Determine the [X, Y] coordinate at the center of the cell enclosing the given text.  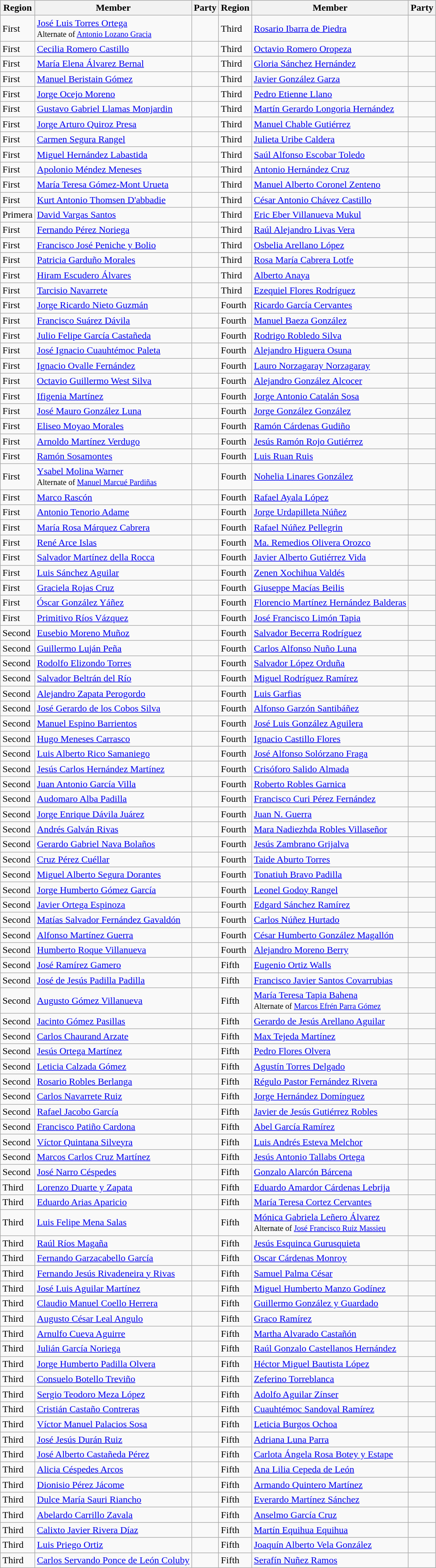
Régulo Pastor Fernández Rivera [330, 1081]
Kurt Antonio Thomsen D'abbadie [113, 199]
Patricia Garduño Morales [113, 260]
Andrés Galván Rivas [113, 829]
Adolfo Aguilar Zínser [330, 1394]
Taide Aburto Torres [330, 859]
Matías Salvador Fernández Gavaldón [113, 920]
Pedro Flores Olvera [330, 1051]
Francisco Javier Santos Covarrubias [330, 980]
Crisóforo Salido Almada [330, 769]
María Teresa Gómez-Mont Urueta [113, 184]
Rodrigo Robledo Silva [330, 335]
Rodolfo Elizondo Torres [113, 663]
Cecilia Romero Castillo [113, 49]
Augusto César Leal Angulo [113, 1319]
Miguel Humberto Manzo Godínez [330, 1288]
Joaquín Alberto Vela González [330, 1545]
Augusto Gómez Villanueva [113, 1001]
Luis Garfias [330, 694]
Dulce María Sauri Riancho [113, 1500]
Primitivo Ríos Vázquez [113, 618]
Francisco Suárez Dávila [113, 320]
Hugo Meneses Carrasco [113, 739]
Jorge Ricardo Nieto Guzmán [113, 305]
Pedro Etienne Llano [330, 94]
Manuel Espino Barrientos [113, 724]
Gerardo Gabriel Nava Bolaños [113, 844]
Calixto Javier Rivera Díaz [113, 1530]
Jesús Esquinca Gurusquieta [330, 1243]
Alejandro Moreno Berry [330, 950]
Víctor Quintana Silveyra [113, 1142]
Salvador Becerra Rodríguez [330, 633]
Ramón Sosamontes [113, 456]
Manuel Alberto Coronel Zenteno [330, 184]
Guillermo Luján Peña [113, 648]
José Ramírez Gamero [113, 965]
Jorge Ocejo Moreno [113, 94]
Ramón Cárdenas Gudiño [330, 426]
Tarcisio Navarrete [113, 290]
José Jesús Durán Ruiz [113, 1439]
Gonzalo Alarcón Bárcena [330, 1172]
Leonel Godoy Rangel [330, 889]
Jesús Carlos Hernández Martínez [113, 769]
Octavio Guillermo West Silva [113, 381]
Luis Sánchez Aguilar [113, 573]
Luis Alberto Rico Samaniego [113, 754]
Rafael Ayala López [330, 497]
José Luis Torres OrtegaAlternate of Antonio Lozano Gracia [113, 29]
Francisco José Peniche y Bolio [113, 245]
Jorge Humberto Padilla Olvera [113, 1364]
Graciela Rojas Cruz [113, 588]
Francisco Curi Pérez Fernández [330, 799]
Salvador Martínez della Rocca [113, 558]
Eusebio Moreno Muñoz [113, 633]
Julián García Noriega [113, 1349]
Cuauhtémoc Sandoval Ramírez [330, 1409]
Fernando Garzacabello García [113, 1258]
Javier González Garza [330, 79]
Miguel Rodríguez Ramírez [330, 678]
Everardo Martínez Sánchez [330, 1500]
Eric Eber Villanueva Mukul [330, 215]
José Mauro González Luna [113, 411]
Jorge Urdapilleta Núñez [330, 512]
Raúl Gonzalo Castellanos Hernández [330, 1349]
Carlos Alfonso Nuño Luna [330, 648]
Martín Gerardo Longoria Hernández [330, 109]
Fernando Pérez Noriega [113, 230]
Sergio Teodoro Meza López [113, 1394]
Abelardo Carrillo Zavala [113, 1515]
Gustavo Gabriel Llamas Monjardin [113, 109]
Anselmo García Cruz [330, 1515]
Samuel Palma César [330, 1273]
Alejandro Zapata Perogordo [113, 694]
Ysabel Molina WarnerAlternate of Manuel Marcué Pardiñas [113, 477]
Martín Equihua Equihua [330, 1530]
Salvador López Orduña [330, 663]
José Narro Céspedes [113, 1172]
Carlos Servando Ponce de León Coluby [113, 1560]
Ignacio Castillo Flores [330, 739]
Jacinto Gómez Pasillas [113, 1021]
Roberto Robles Garnica [330, 784]
Marco Rascón [113, 497]
Alfonso Garzón Santibáñez [330, 709]
René Arce Islas [113, 542]
Rafael Jacobo García [113, 1112]
Zenen Xochihua Valdés [330, 573]
Carlota Ángela Rosa Botey y Estape [330, 1455]
Jorge Antonio Catalán Sosa [330, 396]
Rosario Robles Berlanga [113, 1081]
Eugenio Ortiz Walls [330, 965]
Lauro Norzagaray Norzagaray [330, 366]
María Teresa Cortez Cervantes [330, 1202]
César Humberto González Magallón [330, 935]
José Ignacio Cuauhtémoc Paleta [113, 351]
Raúl Alejandro Livas Vera [330, 230]
Osbelia Arellano López [330, 245]
José Francisco Limón Tapia [330, 618]
Ma. Remedios Olivera Orozco [330, 542]
María Teresa Tapia BahenaAlternate of Marcos Efrén Parra Gómez [330, 1001]
Florencio Martínez Hernández Balderas [330, 603]
Javier de Jesús Gutiérrez Robles [330, 1112]
Claudio Manuel Coello Herrera [113, 1303]
Carmen Segura Rangel [113, 139]
Leticia Calzada Gómez [113, 1066]
Nohelia Linares González [330, 477]
Gerardo de Jesús Arellano Aguilar [330, 1021]
Julio Felipe García Castañeda [113, 335]
Francisco Patiño Cardona [113, 1127]
Jorge González González [330, 411]
Armando Quintero Martínez [330, 1485]
Juan Antonio García Villa [113, 784]
Manuel Chable Gutiérrez [330, 124]
Antonio Tenorio Adame [113, 512]
José Alberto Castañeda Pérez [113, 1455]
Alfonso Martínez Guerra [113, 935]
Alberto Anaya [330, 275]
Max Tejeda Martínez [330, 1036]
Mónica Gabriela Leñero ÁlvarezAlternate of José Francisco Ruiz Massieu [330, 1223]
José Alfonso Solórzano Fraga [330, 754]
Primera [17, 215]
Giuseppe Macías Beilis [330, 588]
Guillermo González y Guardado [330, 1303]
Martha Alvarado Castañón [330, 1334]
Edgard Sánchez Ramírez [330, 905]
Raúl Ríos Magaña [113, 1243]
Consuelo Botello Treviño [113, 1379]
Arnoldo Martínez Verdugo [113, 441]
Cruz Pérez Cuéllar [113, 859]
Manuel Beristain Gómez [113, 79]
Luis Priego Ortiz [113, 1545]
Julieta Uribe Caldera [330, 139]
Luis Andrés Esteva Melchor [330, 1142]
Apolonio Méndez Meneses [113, 169]
Manuel Baeza González [330, 320]
Oscar Cárdenas Monroy [330, 1258]
José de Jesús Padilla Padilla [113, 980]
Antonio Hernández Cruz [330, 169]
César Antonio Chávez Castillo [330, 199]
Héctor Miguel Bautista López [330, 1364]
Humberto Roque Villanueva [113, 950]
Audomaro Alba Padilla [113, 799]
Jorge Hernández Domínguez [330, 1096]
Octavio Romero Oropeza [330, 49]
Alejandro González Alcocer [330, 381]
Ricardo García Cervantes [330, 305]
Miguel Alberto Segura Dorantes [113, 874]
Zeferino Torreblanca [330, 1379]
Jorge Humberto Gómez García [113, 889]
Leticia Burgos Ochoa [330, 1424]
Arnulfo Cueva Aguirre [113, 1334]
Rosario Ibarra de Piedra [330, 29]
Carlos Chaurand Arzate [113, 1036]
Serafín Nuñez Ramos [330, 1560]
Fernando Jesús Rivadeneira y Rivas [113, 1273]
Luis Ruan Ruis [330, 456]
Javier Ortega Espinoza [113, 905]
Jesús Antonio Tallabs Ortega [330, 1157]
Ignacio Ovalle Fernández [113, 366]
Juan N. Guerra [330, 814]
Alicia Céspedes Arcos [113, 1470]
Carlos Navarrete Ruiz [113, 1096]
Óscar González Yáñez [113, 603]
Graco Ramírez [330, 1319]
Alejandro Higuera Osuna [330, 351]
Jorge Enrique Dávila Juárez [113, 814]
Rafael Núñez Pellegrin [330, 527]
Carlos Núñez Hurtado [330, 920]
Abel García Ramírez [330, 1127]
Jesús Ramón Rojo Gutiérrez [330, 441]
Mara Nadiezhda Robles Villaseñor [330, 829]
María Elena Álvarez Bernal [113, 64]
Hiram Escudero Álvares [113, 275]
Agustín Torres Delgado [330, 1066]
Jesús Ortega Martínez [113, 1051]
David Vargas Santos [113, 215]
Ana Lilia Cepeda de León [330, 1470]
José Luis Aguilar Martínez [113, 1288]
Javier Alberto Gutiérrez Vida [330, 558]
Tonatiuh Bravo Padilla [330, 874]
Gloria Sánchez Hernández [330, 64]
Ifigenia Martínez [113, 396]
Ezequiel Flores Rodríguez [330, 290]
Marcos Carlos Cruz Martínez [113, 1157]
Lorenzo Duarte y Zapata [113, 1187]
Jorge Arturo Quiroz Presa [113, 124]
Eduardo Amardor Cárdenas Lebrija [330, 1187]
Miguel Hernández Labastida [113, 154]
José Gerardo de los Cobos Silva [113, 709]
José Luis González Aguilera [330, 724]
Luis Felipe Mena Salas [113, 1223]
Jesús Zambrano Grijalva [330, 844]
Eliseo Moyao Morales [113, 426]
Eduardo Arias Aparicio [113, 1202]
Salvador Beltrán del Río [113, 678]
Rosa María Cabrera Lotfe [330, 260]
María Rosa Márquez Cabrera [113, 527]
Víctor Manuel Palacios Sosa [113, 1424]
Cristián Castaño Contreras [113, 1409]
Adriana Luna Parra [330, 1439]
Saúl Alfonso Escobar Toledo [330, 154]
Dionisio Pérez Jácome [113, 1485]
